Return (X, Y) of the center of cell containing provided text 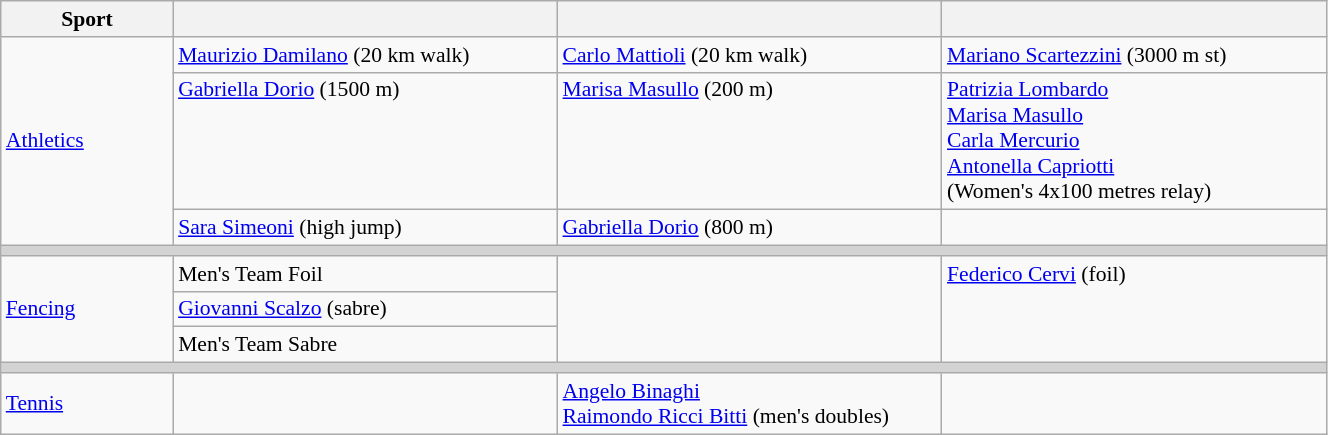
Marisa Masullo (200 m) (750, 141)
Federico Cervi (foil) (1134, 310)
Gabriella Dorio (1500 m) (365, 141)
Giovanni Scalzo (sabre) (365, 309)
Patrizia LombardoMarisa MasulloCarla MercurioAntonella Capriotti(Women's 4x100 metres relay) (1134, 141)
Men's Team Foil (365, 274)
Maurizio Damilano (20 km walk) (365, 55)
Mariano Scartezzini (3000 m st) (1134, 55)
Tennis (87, 404)
Fencing (87, 310)
Sara Simeoni (high jump) (365, 228)
Sport (87, 19)
Angelo BinaghiRaimondo Ricci Bitti (men's doubles) (750, 404)
Carlo Mattioli (20 km walk) (750, 55)
Men's Team Sabre (365, 345)
Athletics (87, 142)
Gabriella Dorio (800 m) (750, 228)
